Extract the (X, Y) coordinate from the center of the cell holding the provided text.  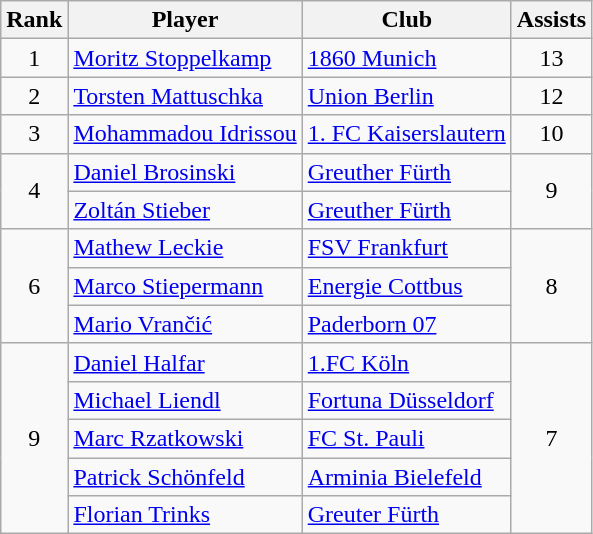
Moritz Stoppelkamp (185, 58)
Mario Vrančić (185, 324)
FSV Frankfurt (406, 248)
Mathew Leckie (185, 248)
8 (551, 286)
Club (406, 20)
Energie Cottbus (406, 286)
Daniel Halfar (185, 362)
1860 Munich (406, 58)
FC St. Pauli (406, 438)
Player (185, 20)
Daniel Brosinski (185, 172)
6 (34, 286)
Assists (551, 20)
10 (551, 134)
Patrick Schönfeld (185, 477)
Union Berlin (406, 96)
1.FC Köln (406, 362)
Arminia Bielefeld (406, 477)
Greuter Fürth (406, 515)
3 (34, 134)
Mohammadou Idrissou (185, 134)
Marc Rzatkowski (185, 438)
Fortuna Düsseldorf (406, 400)
Torsten Mattuschka (185, 96)
Zoltán Stieber (185, 210)
1 (34, 58)
4 (34, 191)
Paderborn 07 (406, 324)
1. FC Kaiserslautern (406, 134)
2 (34, 96)
12 (551, 96)
Michael Liendl (185, 400)
Rank (34, 20)
7 (551, 438)
13 (551, 58)
Marco Stiepermann (185, 286)
Florian Trinks (185, 515)
